Pinpoint the cell where the given text exists, returning its (X, Y) midpoint coordinate. 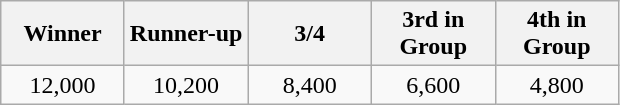
Runner-up (186, 34)
6,600 (433, 85)
3rd in Group (433, 34)
4th in Group (557, 34)
4,800 (557, 85)
3/4 (310, 34)
8,400 (310, 85)
10,200 (186, 85)
12,000 (63, 85)
Winner (63, 34)
